Locate the cell with the specified text and output its [X, Y] center coordinate. 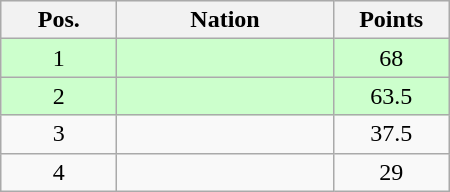
1 [59, 58]
Points [391, 20]
63.5 [391, 96]
29 [391, 172]
3 [59, 134]
37.5 [391, 134]
2 [59, 96]
Nation [225, 20]
4 [59, 172]
Pos. [59, 20]
68 [391, 58]
